For the text-containing cell, return its midpoint in [X, Y] coordinate format. 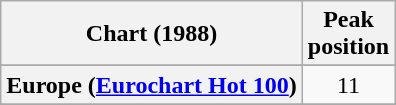
Peakposition [348, 34]
Europe (Eurochart Hot 100) [152, 85]
11 [348, 85]
Chart (1988) [152, 34]
